Locate the cell with the specified text and output its [x, y] center coordinate. 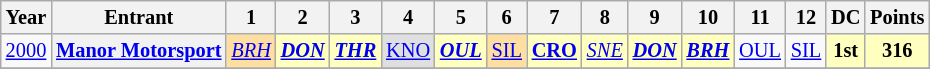
1st [846, 51]
Entrant [138, 17]
9 [655, 17]
12 [806, 17]
DC [846, 17]
2000 [26, 51]
6 [507, 17]
2 [303, 17]
8 [605, 17]
Points [897, 17]
5 [461, 17]
4 [408, 17]
11 [760, 17]
7 [554, 17]
SNE [605, 51]
10 [708, 17]
Year [26, 17]
Manor Motorsport [138, 51]
THR [356, 51]
3 [356, 17]
KNO [408, 51]
1 [250, 17]
CRO [554, 51]
316 [897, 51]
